Identify which cell holds the provided text, then report its [X, Y] central coordinate. 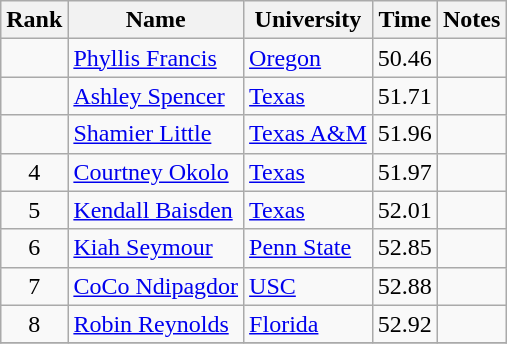
CoCo Ndipagdor [156, 286]
Courtney Okolo [156, 172]
Phyllis Francis [156, 58]
8 [34, 324]
Oregon [308, 58]
50.46 [404, 58]
Shamier Little [156, 134]
Kiah Seymour [156, 248]
5 [34, 210]
University [308, 20]
Kendall Baisden [156, 210]
USC [308, 286]
Ashley Spencer [156, 96]
52.01 [404, 210]
4 [34, 172]
52.92 [404, 324]
52.88 [404, 286]
Name [156, 20]
Time [404, 20]
Rank [34, 20]
Texas A&M [308, 134]
7 [34, 286]
Florida [308, 324]
Penn State [308, 248]
51.97 [404, 172]
6 [34, 248]
51.71 [404, 96]
51.96 [404, 134]
52.85 [404, 248]
Robin Reynolds [156, 324]
Notes [471, 20]
